Output the (X, Y) coordinate of the center of the cell containing the given text.  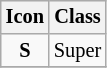
Icon (25, 17)
S (25, 51)
Class (78, 17)
Super (78, 51)
